Return (x, y) of the center of cell containing provided text 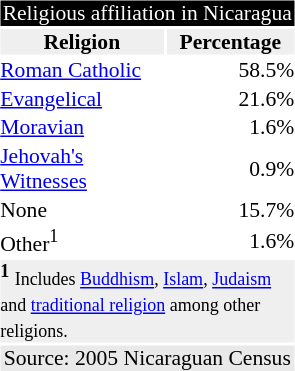
Percentage (230, 42)
15.7% (230, 210)
0.9% (230, 168)
Jehovah's Witnesses (82, 168)
Religion (82, 42)
Source: 2005 Nicaraguan Census (147, 358)
58.5% (230, 71)
Roman Catholic (82, 71)
21.6% (230, 99)
Evangelical (82, 99)
Religious affiliation in Nicaragua (147, 14)
Other1 (82, 242)
None (82, 210)
1 Includes Buddhism, Islam, Judaism and traditional religion among other religions. (147, 301)
Moravian (82, 128)
